Return (x, y) of the center of cell containing provided text 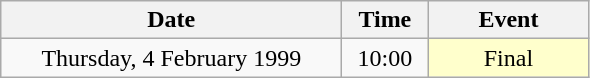
Thursday, 4 February 1999 (172, 58)
Event (508, 20)
Final (508, 58)
10:00 (385, 58)
Time (385, 20)
Date (172, 20)
